Find where the given text appears and provide that cell's center as (x, y) coordinate. 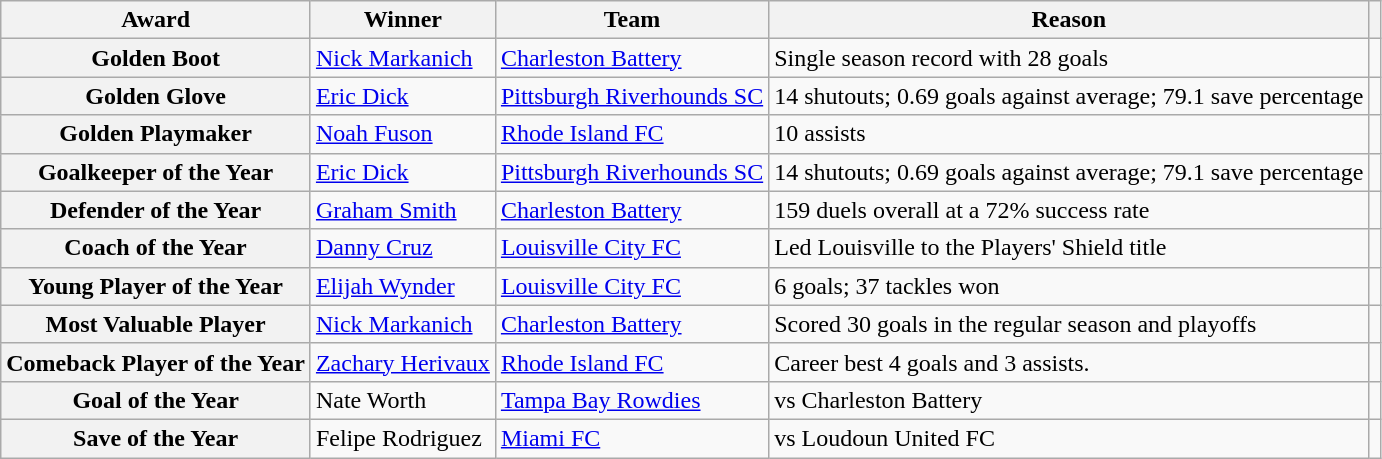
Zachary Herivaux (402, 362)
Save of the Year (156, 438)
Single season record with 28 goals (1069, 58)
Danny Cruz (402, 248)
Most Valuable Player (156, 324)
Scored 30 goals in the regular season and playoffs (1069, 324)
Young Player of the Year (156, 286)
Golden Glove (156, 96)
159 duels overall at a 72% success rate (1069, 210)
Golden Boot (156, 58)
Graham Smith (402, 210)
Miami FC (632, 438)
vs Charleston Battery (1069, 400)
Award (156, 20)
Team (632, 20)
6 goals; 37 tackles won (1069, 286)
Reason (1069, 20)
Defender of the Year (156, 210)
Golden Playmaker (156, 134)
Career best 4 goals and 3 assists. (1069, 362)
Tampa Bay Rowdies (632, 400)
Nate Worth (402, 400)
10 assists (1069, 134)
Felipe Rodriguez (402, 438)
Comeback Player of the Year (156, 362)
Elijah Wynder (402, 286)
vs Loudoun United FC (1069, 438)
Goal of the Year (156, 400)
Coach of the Year (156, 248)
Led Louisville to the Players' Shield title (1069, 248)
Winner (402, 20)
Noah Fuson (402, 134)
Goalkeeper of the Year (156, 172)
